Find where the given text appears and provide that cell's center as (x, y) coordinate. 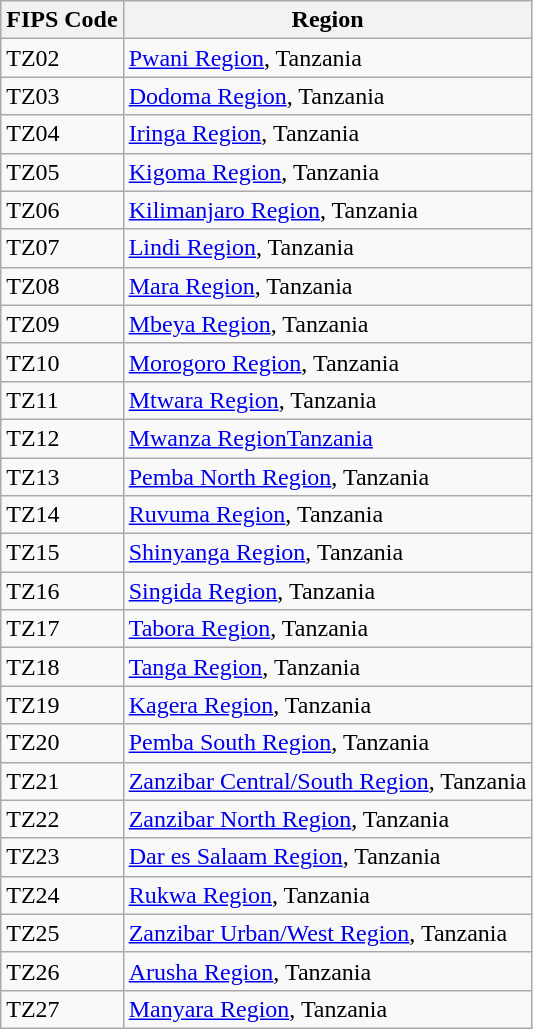
Zanzibar Central/South Region, Tanzania (328, 781)
TZ20 (62, 743)
Singida Region, Tanzania (328, 591)
TZ23 (62, 857)
Kigoma Region, Tanzania (328, 172)
Shinyanga Region, Tanzania (328, 553)
TZ12 (62, 438)
TZ16 (62, 591)
TZ26 (62, 971)
TZ03 (62, 96)
TZ07 (62, 248)
TZ24 (62, 895)
FIPS Code (62, 20)
Tanga Region, Tanzania (328, 667)
TZ09 (62, 324)
Rukwa Region, Tanzania (328, 895)
Iringa Region, Tanzania (328, 134)
TZ25 (62, 933)
TZ06 (62, 210)
TZ27 (62, 1009)
Pemba North Region, Tanzania (328, 477)
Tabora Region, Tanzania (328, 629)
TZ08 (62, 286)
Kilimanjaro Region, Tanzania (328, 210)
Zanzibar Urban/West Region, Tanzania (328, 933)
TZ05 (62, 172)
TZ17 (62, 629)
TZ15 (62, 553)
TZ10 (62, 362)
TZ18 (62, 667)
Dar es Salaam Region, Tanzania (328, 857)
Ruvuma Region, Tanzania (328, 515)
TZ02 (62, 58)
Lindi Region, Tanzania (328, 248)
Arusha Region, Tanzania (328, 971)
TZ21 (62, 781)
TZ22 (62, 819)
Pwani Region, Tanzania (328, 58)
Dodoma Region, Tanzania (328, 96)
TZ11 (62, 400)
Region (328, 20)
Mbeya Region, Tanzania (328, 324)
TZ13 (62, 477)
Manyara Region, Tanzania (328, 1009)
TZ19 (62, 705)
Mara Region, Tanzania (328, 286)
Morogoro Region, Tanzania (328, 362)
TZ14 (62, 515)
Mwanza RegionTanzania (328, 438)
Zanzibar North Region, Tanzania (328, 819)
Pemba South Region, Tanzania (328, 743)
Kagera Region, Tanzania (328, 705)
TZ04 (62, 134)
Mtwara Region, Tanzania (328, 400)
